Scan for the cell matching the given text and deliver its (x, y) coordinate at center. 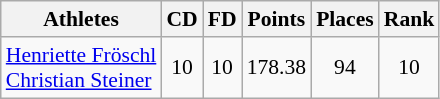
Rank (410, 19)
CD (182, 19)
94 (345, 68)
Athletes (82, 19)
178.38 (276, 68)
FD (222, 19)
Places (345, 19)
Henriette FröschlChristian Steiner (82, 68)
Points (276, 19)
